Search for the cell housing the specified text and yield its (X, Y) center coordinate. 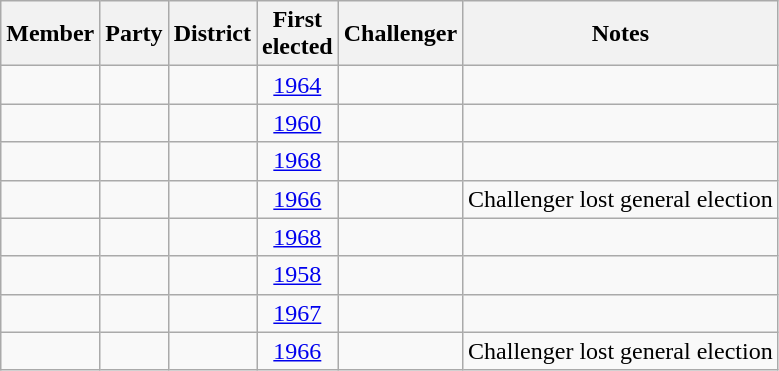
1958 (297, 275)
1967 (297, 313)
Firstelected (297, 34)
1964 (297, 85)
Member (50, 34)
Party (134, 34)
1960 (297, 123)
Notes (621, 34)
Challenger (400, 34)
District (212, 34)
